Locate the cell with the specified text and output its (X, Y) center coordinate. 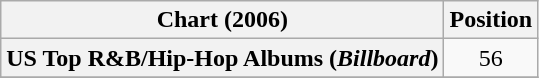
Position (491, 20)
US Top R&B/Hip-Hop Albums (Billboard) (222, 58)
Chart (2006) (222, 20)
56 (491, 58)
